Extract the [x, y] coordinate from the center of the cell holding the provided text.  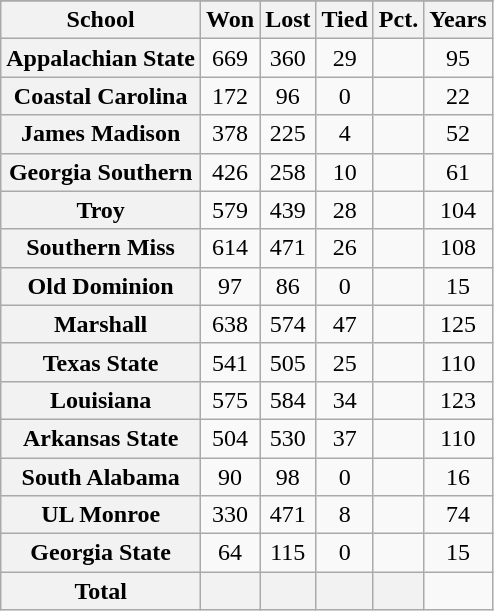
25 [344, 362]
74 [458, 515]
UL Monroe [101, 515]
Georgia State [101, 553]
Tied [344, 20]
Southern Miss [101, 248]
Lost [288, 20]
504 [230, 438]
638 [230, 324]
Appalachian State [101, 58]
123 [458, 400]
614 [230, 248]
8 [344, 515]
86 [288, 286]
Won [230, 20]
584 [288, 400]
47 [344, 324]
90 [230, 477]
Marshall [101, 324]
22 [458, 96]
530 [288, 438]
574 [288, 324]
98 [288, 477]
579 [230, 210]
Total [101, 591]
97 [230, 286]
Louisiana [101, 400]
505 [288, 362]
South Alabama [101, 477]
26 [344, 248]
School [101, 20]
61 [458, 172]
52 [458, 134]
Arkansas State [101, 438]
225 [288, 134]
575 [230, 400]
Texas State [101, 362]
Years [458, 20]
34 [344, 400]
172 [230, 96]
Georgia Southern [101, 172]
104 [458, 210]
95 [458, 58]
Coastal Carolina [101, 96]
Pct. [398, 20]
439 [288, 210]
16 [458, 477]
37 [344, 438]
64 [230, 553]
125 [458, 324]
541 [230, 362]
10 [344, 172]
330 [230, 515]
108 [458, 248]
29 [344, 58]
669 [230, 58]
360 [288, 58]
378 [230, 134]
115 [288, 553]
28 [344, 210]
James Madison [101, 134]
Troy [101, 210]
426 [230, 172]
96 [288, 96]
258 [288, 172]
Old Dominion [101, 286]
4 [344, 134]
